Output the [x, y] coordinate of the center of the cell containing the given text.  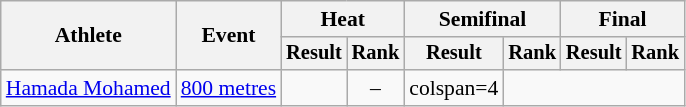
Event [228, 36]
800 metres [228, 88]
Athlete [88, 36]
Semifinal [482, 19]
colspan=4 [454, 88]
– [376, 88]
Heat [342, 19]
Final [622, 19]
Hamada Mohamed [88, 88]
